Locate the cell with the specified text and output its (X, Y) center coordinate. 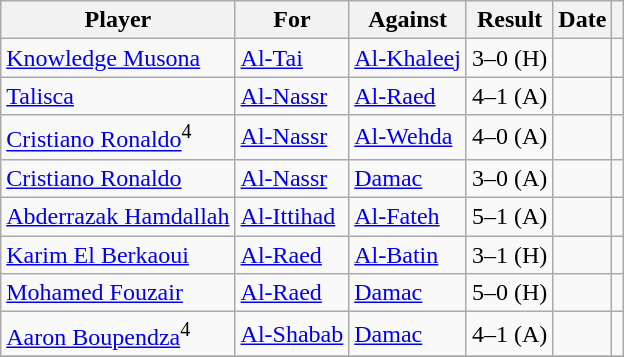
Al-Fateh (408, 217)
Karim El Berkaoui (118, 255)
Talisca (118, 96)
Mohamed Fouzair (118, 293)
3–1 (H) (509, 255)
Aaron Boupendza4 (118, 334)
Date (582, 20)
5–1 (A) (509, 217)
Result (509, 20)
Knowledge Musona (118, 58)
Al-Wehda (408, 138)
For (292, 20)
Al-Batin (408, 255)
4–0 (A) (509, 138)
Al-Ittihad (292, 217)
Abderrazak Hamdallah (118, 217)
5–0 (H) (509, 293)
Al-Tai (292, 58)
Al-Shabab (292, 334)
Cristiano Ronaldo (118, 178)
3–0 (A) (509, 178)
Al-Khaleej (408, 58)
Player (118, 20)
3–0 (H) (509, 58)
Cristiano Ronaldo4 (118, 138)
Against (408, 20)
